Find where the given text appears and provide that cell's center as (x, y) coordinate. 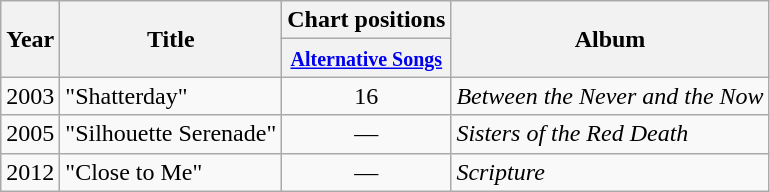
2012 (30, 172)
Chart positions (366, 20)
Alternative Songs (366, 58)
"Close to Me" (171, 172)
Album (610, 39)
Scripture (610, 172)
2005 (30, 134)
Sisters of the Red Death (610, 134)
Between the Never and the Now (610, 96)
"Shatterday" (171, 96)
Year (30, 39)
Title (171, 39)
16 (366, 96)
"Silhouette Serenade" (171, 134)
2003 (30, 96)
